Scan for the cell matching the given text and deliver its [X, Y] coordinate at center. 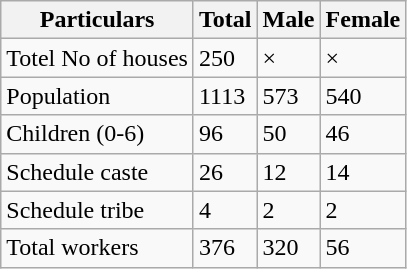
Total [225, 20]
Total workers [98, 248]
Male [288, 20]
540 [363, 96]
250 [225, 58]
573 [288, 96]
Female [363, 20]
Population [98, 96]
320 [288, 248]
Totel No of houses [98, 58]
26 [225, 172]
56 [363, 248]
4 [225, 210]
12 [288, 172]
Children (0-6) [98, 134]
14 [363, 172]
Particulars [98, 20]
46 [363, 134]
1113 [225, 96]
376 [225, 248]
Schedule tribe [98, 210]
50 [288, 134]
Schedule caste [98, 172]
96 [225, 134]
